Provide the (X, Y) coordinate of the cell's center where the given text is located.  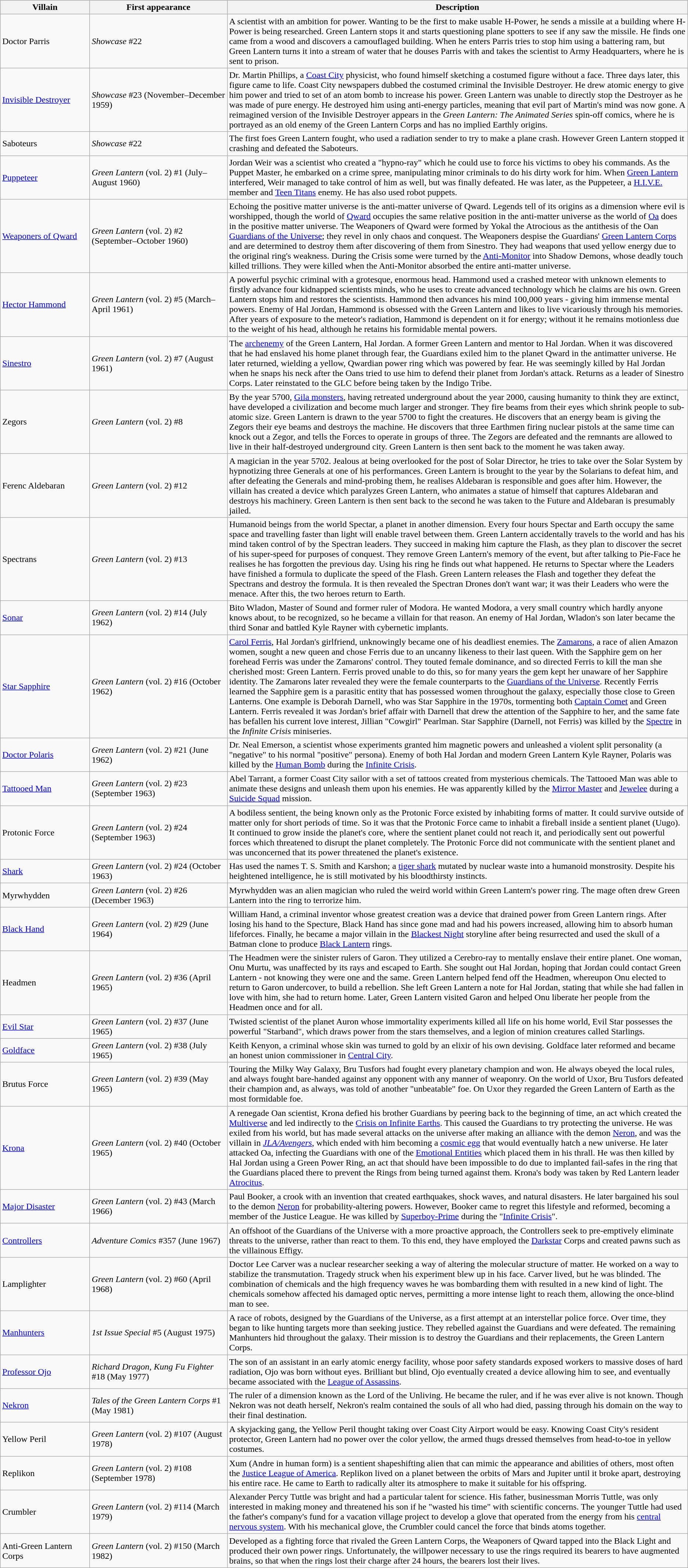
Green Lantern (vol. 2) #13 (158, 559)
Green Lantern (vol. 2) #14 (July 1962) (158, 617)
Sonar (45, 617)
Shark (45, 871)
Goldface (45, 1050)
First appearance (158, 7)
Green Lantern (vol. 2) #29 (June 1964) (158, 929)
Showcase #23 (November–December 1959) (158, 100)
Major Disaster (45, 1206)
Villain (45, 7)
Tales of the Green Lantern Corps #1 (May 1981) (158, 1406)
Invisible Destroyer (45, 100)
Sinestro (45, 363)
Green Lantern (vol. 2) #7 (August 1961) (158, 363)
Black Hand (45, 929)
Star Sapphire (45, 686)
Professor Ojo (45, 1372)
Hector Hammond (45, 304)
Krona (45, 1148)
Richard Dragon, Kung Fu Fighter #18 (May 1977) (158, 1372)
Tattooed Man (45, 789)
Green Lantern (vol. 2) #114 (March 1979) (158, 1512)
Green Lantern (vol. 2) #24 (September 1963) (158, 833)
Ferenc Aldebaran (45, 485)
Headmen (45, 983)
Green Lantern (vol. 2) #12 (158, 485)
Replikon (45, 1473)
Green Lantern (vol. 2) #60 (April 1968) (158, 1284)
Green Lantern (vol. 2) #36 (April 1965) (158, 983)
Crumbler (45, 1512)
Green Lantern (vol. 2) #21 (June 1962) (158, 755)
Green Lantern (vol. 2) #39 (May 1965) (158, 1084)
Protonic Force (45, 833)
Green Lantern (vol. 2) #38 (July 1965) (158, 1050)
Spectrans (45, 559)
Green Lantern (vol. 2) #2 (September–October 1960) (158, 236)
Green Lantern (vol. 2) #26 (December 1963) (158, 895)
Puppeteer (45, 177)
Myrwhydden (45, 895)
Green Lantern (vol. 2) #8 (158, 422)
Weaponers of Qward (45, 236)
Green Lantern (vol. 2) #5 (March–April 1961) (158, 304)
Green Lantern (vol. 2) #37 (June 1965) (158, 1026)
1st Issue Special #5 (August 1975) (158, 1333)
Nekron (45, 1406)
Description (457, 7)
Adventure Comics #357 (June 1967) (158, 1240)
Lamplighter (45, 1284)
Green Lantern (vol. 2) #107 (August 1978) (158, 1439)
Green Lantern (vol. 2) #16 (October 1962) (158, 686)
Green Lantern (vol. 2) #43 (March 1966) (158, 1206)
Green Lantern (vol. 2) #40 (October 1965) (158, 1148)
Green Lantern (vol. 2) #150 (March 1982) (158, 1551)
Green Lantern (vol. 2) #108 (September 1978) (158, 1473)
Evil Star (45, 1026)
Doctor Polaris (45, 755)
Brutus Force (45, 1084)
Anti-Green Lantern Corps (45, 1551)
Green Lantern (vol. 2) #1 (July–August 1960) (158, 177)
Zegors (45, 422)
Manhunters (45, 1333)
Green Lantern (vol. 2) #24 (October 1963) (158, 871)
Controllers (45, 1240)
Saboteurs (45, 143)
Yellow Peril (45, 1439)
Green Lantern (vol. 2) #23 (September 1963) (158, 789)
Doctor Parris (45, 41)
